Output the (x, y) coordinate of the center of the cell containing the given text.  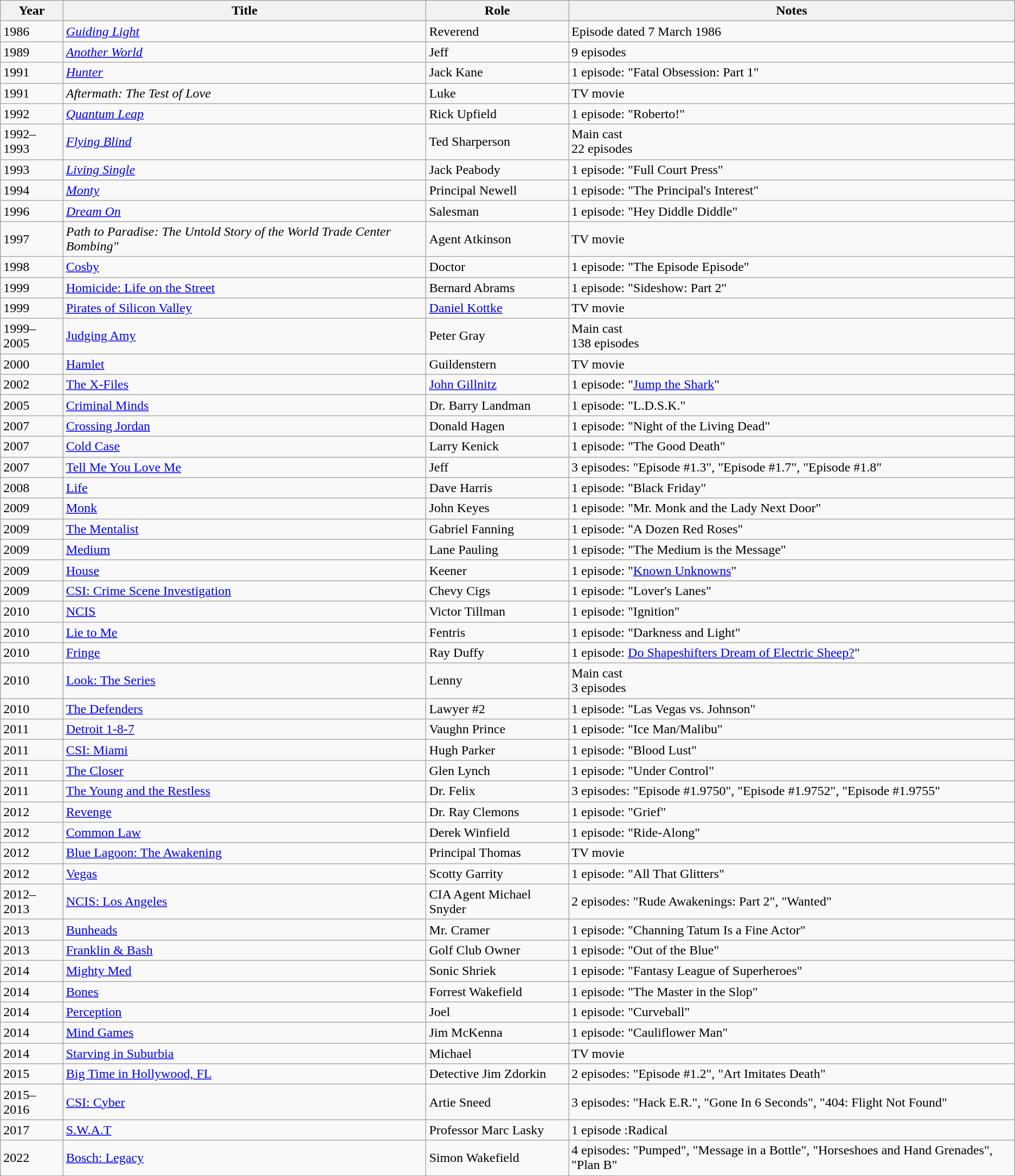
Keener (498, 570)
1 episode: "Fantasy League of Superheroes" (792, 971)
Lane Pauling (498, 550)
1 episode: "Under Control" (792, 771)
Dr. Barry Landman (498, 405)
Common Law (245, 832)
Living Single (245, 170)
1 episode: "Black Friday" (792, 488)
2008 (31, 488)
1 episode: "Ice Man/Malibu" (792, 729)
Gabriel Fanning (498, 529)
Agent Atkinson (498, 238)
Year (31, 11)
Principal Thomas (498, 853)
1997 (31, 238)
1 episode: "Channing Tatum Is a Fine Actor" (792, 929)
1992 (31, 114)
Mighty Med (245, 971)
Look: The Series (245, 681)
1 episode: "Fatal Obsession: Part 1" (792, 73)
Jack Peabody (498, 170)
Victor Tillman (498, 611)
Doctor (498, 267)
Principal Newell (498, 190)
1996 (31, 211)
S.W.A.T (245, 1130)
Detective Jim Zdorkin (498, 1074)
Big Time in Hollywood, FL (245, 1074)
1993 (31, 170)
2012–2013 (31, 902)
The Young and the Restless (245, 791)
Aftermath: The Test of Love (245, 93)
Tell Me You Love Me (245, 467)
1986 (31, 31)
Dave Harris (498, 488)
Dr. Felix (498, 791)
Revenge (245, 812)
Notes (792, 11)
CSI: Crime Scene Investigation (245, 591)
1 episode: "Roberto!" (792, 114)
1999–2005 (31, 336)
Path to Paradise: The Untold Story of the World Trade Center Bombing" (245, 238)
3 episodes: "Hack E.R.", "Gone In 6 Seconds", "404: Flight Not Found" (792, 1102)
Sonic Shriek (498, 971)
Lenny (498, 681)
Forrest Wakefield (498, 991)
Main cast138 episodes (792, 336)
Main cast3 episodes (792, 681)
Monk (245, 508)
CSI: Cyber (245, 1102)
Joel (498, 1012)
1 episode: "The Master in the Slop" (792, 991)
1 episode: "Full Court Press" (792, 170)
Rick Upfield (498, 114)
1989 (31, 52)
1994 (31, 190)
Chevy Cigs (498, 591)
4 episodes: "Pumped", "Message in a Bottle", "Horseshoes and Hand Grenades", "Plan B" (792, 1158)
2015–2016 (31, 1102)
John Gillnitz (498, 385)
Pirates of Silicon Valley (245, 308)
Guildenstern (498, 364)
Reverend (498, 31)
1 episode: "Darkness and Light" (792, 632)
Ted Sharperson (498, 142)
Vegas (245, 874)
Artie Sneed (498, 1102)
Hamlet (245, 364)
1998 (31, 267)
3 episodes: "Episode #1.9750", "Episode #1.9752", "Episode #1.9755" (792, 791)
Mind Games (245, 1033)
1 episode: "Out of the Blue" (792, 950)
1 episode: "Las Vegas vs. Johnson" (792, 709)
Title (245, 11)
Peter Gray (498, 336)
NCIS (245, 611)
1 episode: "Sideshow: Part 2" (792, 288)
Homicide: Life on the Street (245, 288)
Dream On (245, 211)
CIA Agent Michael Snyder (498, 902)
Cosby (245, 267)
Episode dated 7 March 1986 (792, 31)
1 episode: "Grief" (792, 812)
1 episode: "A Dozen Red Roses" (792, 529)
Simon Wakefield (498, 1158)
NCIS: Los Angeles (245, 902)
1 episode: "Jump the Shark" (792, 385)
The Closer (245, 771)
The Defenders (245, 709)
Bunheads (245, 929)
Franklin & Bash (245, 950)
The Mentalist (245, 529)
Main cast22 episodes (792, 142)
Flying Blind (245, 142)
Jim McKenna (498, 1033)
CSI: Miami (245, 750)
1 episode: "L.D.S.K." (792, 405)
Bosch: Legacy (245, 1158)
Fringe (245, 653)
Donald Hagen (498, 426)
Guiding Light (245, 31)
Judging Amy (245, 336)
1 episode: "The Principal's Interest" (792, 190)
1 episode: "The Good Death" (792, 447)
Scotty Garrity (498, 874)
1 episode: Do Shapeshifters Dream of Electric Sheep?" (792, 653)
Hunter (245, 73)
Lie to Me (245, 632)
Salesman (498, 211)
Bernard Abrams (498, 288)
Mr. Cramer (498, 929)
Quantum Leap (245, 114)
1992–1993 (31, 142)
1 episode: "Mr. Monk and the Lady Next Door" (792, 508)
2022 (31, 1158)
The X-Files (245, 385)
Detroit 1-8-7 (245, 729)
1 episode: "Night of the Living Dead" (792, 426)
1 episode: "Known Unknowns" (792, 570)
1 episode: "Ignition" (792, 611)
Lawyer #2 (498, 709)
Vaughn Prince (498, 729)
Life (245, 488)
1 episode: "The Episode Episode" (792, 267)
Perception (245, 1012)
3 episodes: "Episode #1.3", "Episode #1.7", "Episode #1.8" (792, 467)
1 episode: "Ride-Along" (792, 832)
Blue Lagoon: The Awakening (245, 853)
Crossing Jordan (245, 426)
1 episode: "All That Glitters" (792, 874)
2000 (31, 364)
1 episode: "Lover's Lanes" (792, 591)
Medium (245, 550)
Glen Lynch (498, 771)
Criminal Minds (245, 405)
House (245, 570)
Bones (245, 991)
1 episode: "Cauliflower Man" (792, 1033)
Cold Case (245, 447)
Starving in Suburbia (245, 1054)
1 episode :Radical (792, 1130)
Golf Club Owner (498, 950)
Monty (245, 190)
Professor Marc Lasky (498, 1130)
Luke (498, 93)
Michael (498, 1054)
1 episode: "Blood Lust" (792, 750)
1 episode: "Hey Diddle Diddle" (792, 211)
Jack Kane (498, 73)
9 episodes (792, 52)
Derek Winfield (498, 832)
Dr. Ray Clemons (498, 812)
1 episode: "Curveball" (792, 1012)
Ray Duffy (498, 653)
Daniel Kottke (498, 308)
Role (498, 11)
John Keyes (498, 508)
1 episode: "The Medium is the Message" (792, 550)
Hugh Parker (498, 750)
2017 (31, 1130)
Fentris (498, 632)
2 episodes: "Rude Awakenings: Part 2", "Wanted" (792, 902)
2005 (31, 405)
2002 (31, 385)
2 episodes: "Episode #1.2", "Art Imitates Death" (792, 1074)
2015 (31, 1074)
Larry Kenick (498, 447)
Another World (245, 52)
